Find where the given text appears and provide that cell's center as (x, y) coordinate. 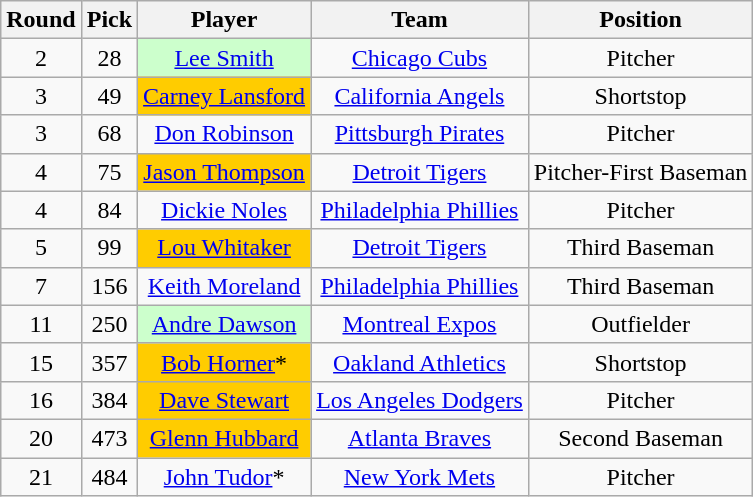
Carney Lansford (224, 96)
156 (109, 286)
20 (41, 438)
Glenn Hubbard (224, 438)
Chicago Cubs (420, 58)
2 (41, 58)
68 (109, 134)
Montreal Expos (420, 324)
Atlanta Braves (420, 438)
Pitcher-First Baseman (640, 172)
Pittsburgh Pirates (420, 134)
28 (109, 58)
Outfielder (640, 324)
Don Robinson (224, 134)
Position (640, 20)
Round (41, 20)
473 (109, 438)
15 (41, 362)
49 (109, 96)
Oakland Athletics (420, 362)
Player (224, 20)
384 (109, 400)
7 (41, 286)
484 (109, 477)
Pick (109, 20)
11 (41, 324)
5 (41, 248)
New York Mets (420, 477)
Andre Dawson (224, 324)
16 (41, 400)
Dave Stewart (224, 400)
Bob Horner* (224, 362)
Second Baseman (640, 438)
Lee Smith (224, 58)
99 (109, 248)
John Tudor* (224, 477)
Dickie Noles (224, 210)
California Angels (420, 96)
Keith Moreland (224, 286)
Lou Whitaker (224, 248)
250 (109, 324)
Jason Thompson (224, 172)
Los Angeles Dodgers (420, 400)
21 (41, 477)
357 (109, 362)
75 (109, 172)
Team (420, 20)
84 (109, 210)
